Detect which cell encompasses the target text, then output its [x, y] center coordinate. 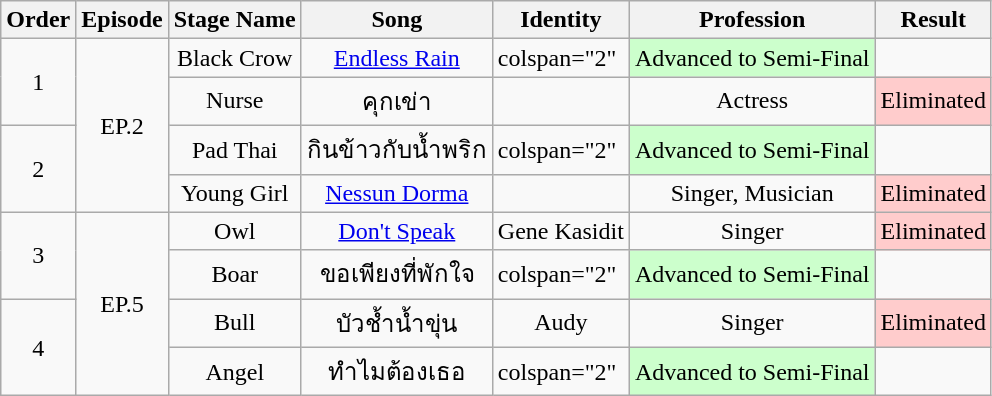
กินข้าวกับน้ำพริก [396, 150]
ทำไมต้องเธอ [396, 372]
Identity [560, 20]
Owl [234, 231]
ขอเพียงที่พักใจ [396, 274]
Order [38, 20]
Singer, Musician [752, 193]
Young Girl [234, 193]
4 [38, 348]
Actress [752, 102]
Result [933, 20]
2 [38, 168]
Profession [752, 20]
Black Crow [234, 58]
Nurse [234, 102]
1 [38, 82]
EP.5 [122, 304]
Episode [122, 20]
Pad Thai [234, 150]
3 [38, 256]
Angel [234, 372]
Bull [234, 324]
บัวช้ำน้ำขุ่น [396, 324]
Gene Kasidit [560, 231]
Audy [560, 324]
Boar [234, 274]
Endless Rain [396, 58]
คุกเข่า [396, 102]
Stage Name [234, 20]
Nessun Dorma [396, 193]
EP.2 [122, 126]
Song [396, 20]
Don't Speak [396, 231]
